Detect which cell encompasses the target text, then output its (x, y) center coordinate. 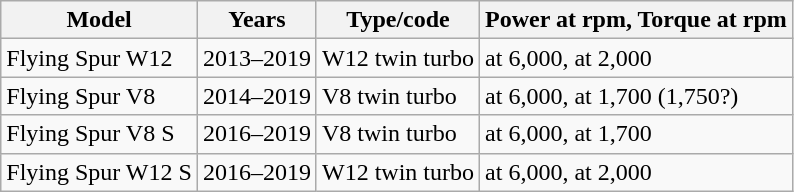
Years (256, 20)
Power at rpm, Torque at rpm (636, 20)
Flying Spur W12 S (100, 172)
2014–2019 (256, 96)
2013–2019 (256, 58)
Type/code (398, 20)
Flying Spur V8 (100, 96)
Model (100, 20)
at 6,000, at 1,700 (636, 134)
Flying Spur V8 S (100, 134)
at 6,000, at 1,700 (1,750?) (636, 96)
Flying Spur W12 (100, 58)
